Capture the cell that displays the provided text and extract its [X, Y] central coordinate. 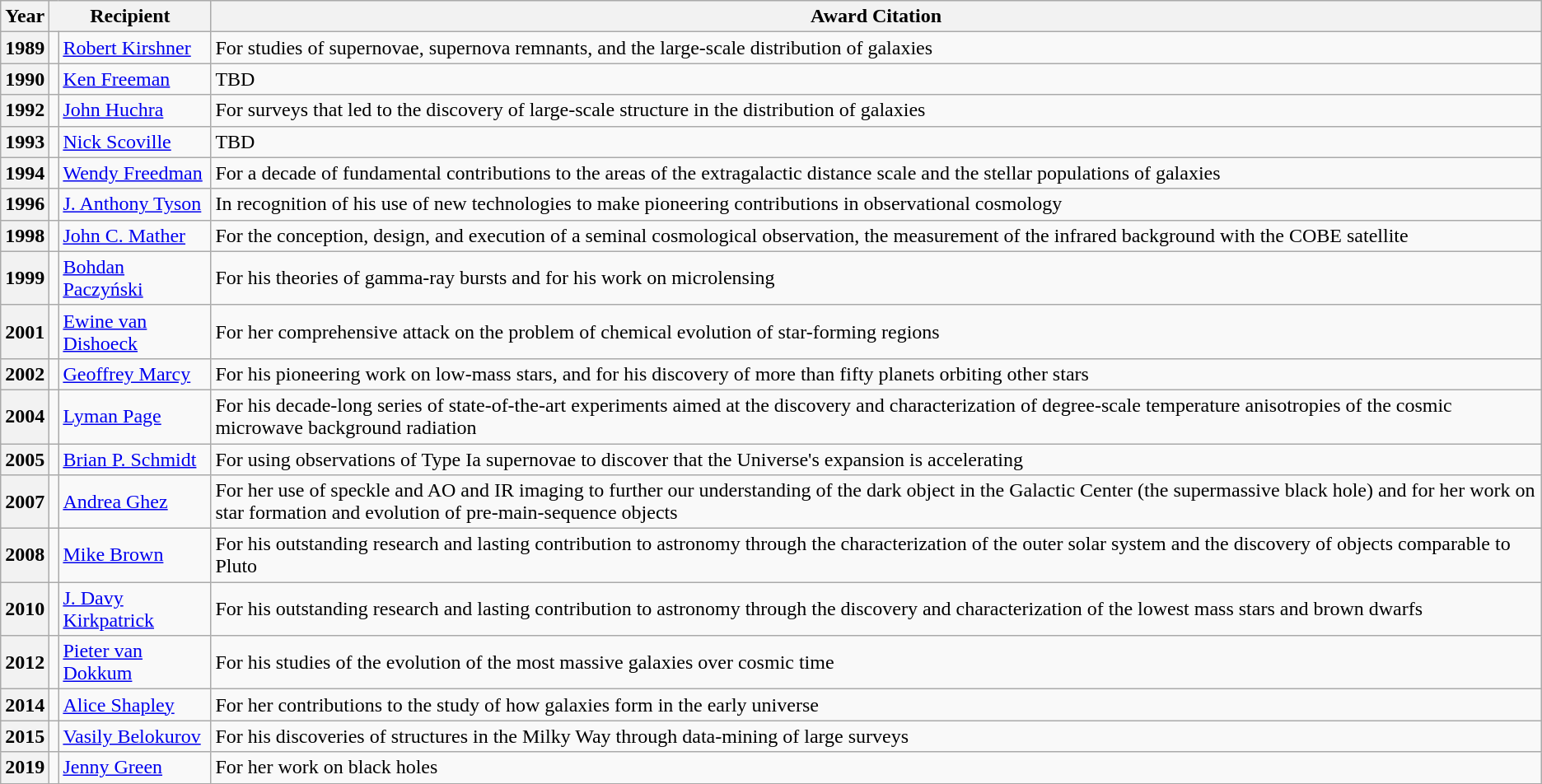
For her work on black holes [876, 768]
1994 [25, 173]
Alice Shapley [135, 705]
Robert Kirshner [135, 48]
Pieter van Dokkum [135, 662]
2015 [25, 736]
1992 [25, 110]
1989 [25, 48]
For her contributions to the study of how galaxies form in the early universe [876, 705]
Jenny Green [135, 768]
1993 [25, 142]
1998 [25, 236]
Wendy Freedman [135, 173]
Award Citation [876, 16]
Mike Brown [135, 555]
For surveys that led to the discovery of large-scale structure in the distribution of galaxies [876, 110]
J. Davy Kirkpatrick [135, 609]
Year [25, 16]
For a decade of fundamental contributions to the areas of the extragalactic distance scale and the stellar populations of galaxies [876, 173]
For using observations of Type Ia supernovae to discover that the Universe's expansion is accelerating [876, 459]
Lyman Page [135, 417]
John C. Mather [135, 236]
1996 [25, 204]
In recognition of his use of new technologies to make pioneering contributions in observational cosmology [876, 204]
Vasily Belokurov [135, 736]
Brian P. Schmidt [135, 459]
1990 [25, 79]
Bohdan Paczyński [135, 278]
Geoffrey Marcy [135, 374]
2004 [25, 417]
Ken Freeman [135, 79]
2012 [25, 662]
2014 [25, 705]
For her comprehensive attack on the problem of chemical evolution of star-forming regions [876, 331]
For his discoveries of structures in the Milky Way through data-mining of large surveys [876, 736]
1999 [25, 278]
2001 [25, 331]
For the conception, design, and execution of a seminal cosmological observation, the measurement of the infrared background with the COBE satellite [876, 236]
For his studies of the evolution of the most massive galaxies over cosmic time [876, 662]
Ewine van Dishoeck [135, 331]
2007 [25, 502]
2005 [25, 459]
For his theories of gamma-ray bursts and for his work on microlensing [876, 278]
Andrea Ghez [135, 502]
John Huchra [135, 110]
For his pioneering work on low-mass stars, and for his discovery of more than fifty planets orbiting other stars [876, 374]
2008 [25, 555]
Recipient [130, 16]
J. Anthony Tyson [135, 204]
Nick Scoville [135, 142]
2010 [25, 609]
2002 [25, 374]
2019 [25, 768]
For studies of supernovae, supernova remnants, and the large-scale distribution of galaxies [876, 48]
